Output the [X, Y] coordinate of the center of the cell containing the given text.  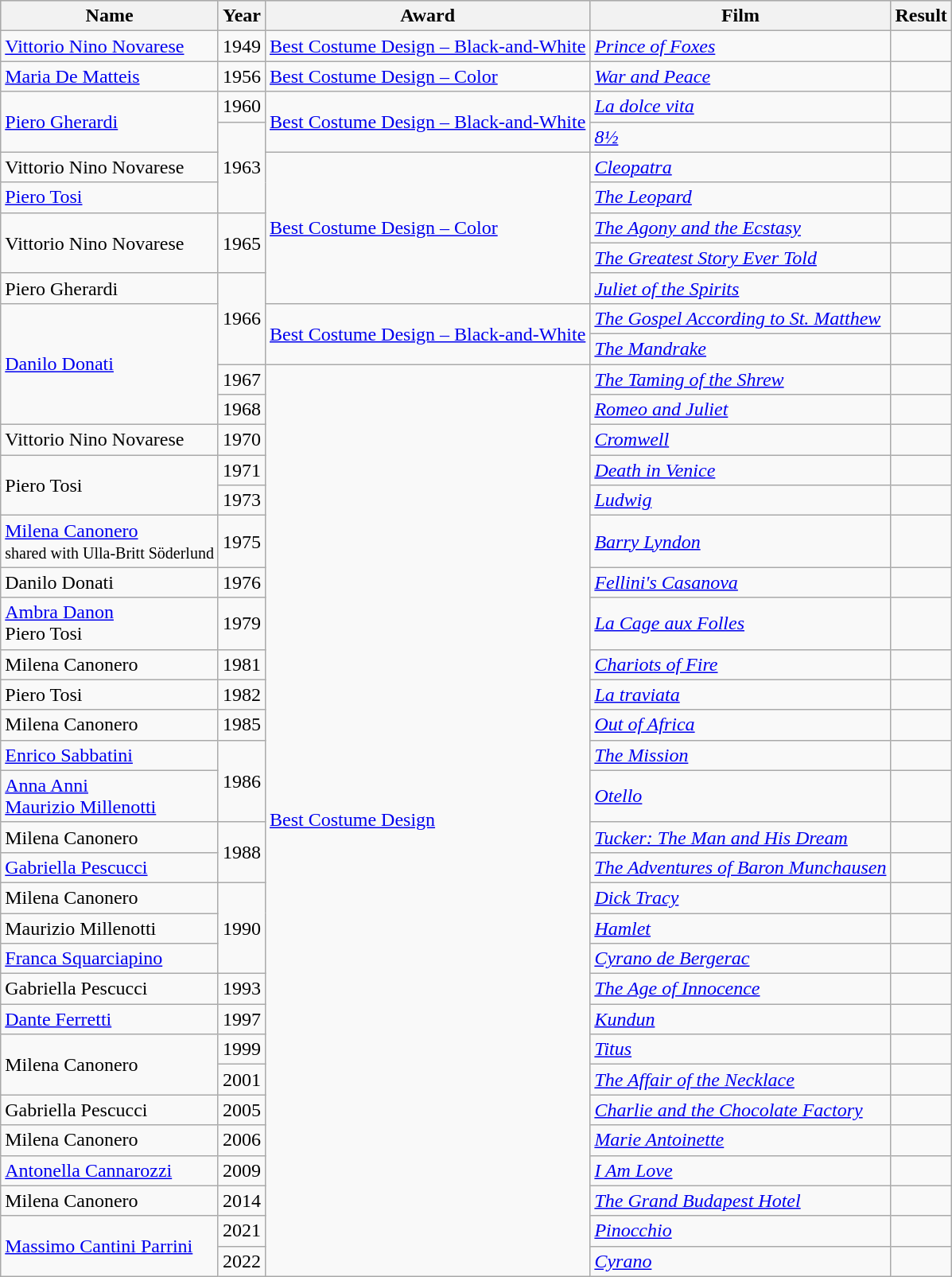
1979 [242, 624]
1970 [242, 440]
The Affair of the Necklace [740, 1080]
Massimo Cantini Parrini [110, 1246]
Chariots of Fire [740, 664]
1965 [242, 243]
1968 [242, 410]
1999 [242, 1049]
Prince of Foxes [740, 46]
1997 [242, 1019]
I Am Love [740, 1170]
Death in Venice [740, 470]
2005 [242, 1110]
1986 [242, 781]
Tucker: The Man and His Dream [740, 837]
Dick Tracy [740, 897]
The Gospel According to St. Matthew [740, 318]
The Adventures of Baron Munchausen [740, 867]
Enrico Sabbatini [110, 755]
Anna AnniMaurizio Millenotti [110, 796]
The Greatest Story Ever Told [740, 258]
The Grand Budapest Hotel [740, 1201]
1971 [242, 470]
Maurizio Millenotti [110, 929]
Best Costume Design [428, 821]
The Mission [740, 755]
Year [242, 16]
2001 [242, 1080]
Ambra DanonPiero Tosi [110, 624]
The Agony and the Ecstasy [740, 228]
1963 [242, 167]
Ludwig [740, 500]
Kundun [740, 1019]
2022 [242, 1261]
Titus [740, 1049]
1993 [242, 989]
Antonella Cannarozzi [110, 1170]
2009 [242, 1170]
La traviata [740, 695]
1988 [242, 852]
Fellini's Casanova [740, 582]
Milena Canoneroshared with Ulla-Britt Söderlund [110, 541]
1966 [242, 318]
1960 [242, 107]
Juliet of the Spirits [740, 288]
Romeo and Juliet [740, 410]
Cyrano de Bergerac [740, 959]
2006 [242, 1140]
1949 [242, 46]
1982 [242, 695]
Pinocchio [740, 1231]
Dante Ferretti [110, 1019]
The Mandrake [740, 348]
Marie Antoinette [740, 1140]
1985 [242, 725]
Otello [740, 796]
Barry Lyndon [740, 541]
Hamlet [740, 929]
War and Peace [740, 76]
Franca Squarciapino [110, 959]
1956 [242, 76]
1990 [242, 928]
2014 [242, 1201]
Name [110, 16]
The Taming of the Shrew [740, 380]
Film [740, 16]
Cyrano [740, 1261]
8½ [740, 137]
The Leopard [740, 197]
1973 [242, 500]
Award [428, 16]
1975 [242, 541]
Out of Africa [740, 725]
Cleopatra [740, 167]
La dolce vita [740, 107]
1967 [242, 380]
Result [921, 16]
La Cage aux Folles [740, 624]
Cromwell [740, 440]
Charlie and the Chocolate Factory [740, 1110]
2021 [242, 1231]
1976 [242, 582]
1981 [242, 664]
Maria De Matteis [110, 76]
The Age of Innocence [740, 989]
